Pinpoint the cell where the given text exists, returning its [x, y] midpoint coordinate. 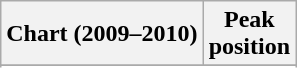
Chart (2009–2010) [102, 34]
Peakposition [249, 34]
